Locate the cell with the specified text and output its [X, Y] center coordinate. 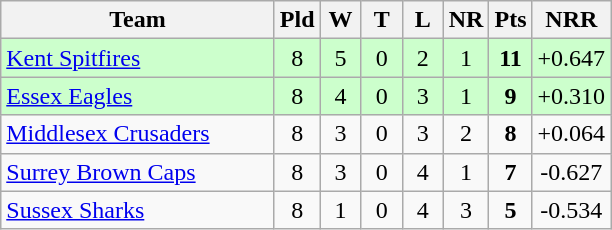
Pts [510, 20]
NRR [572, 20]
W [340, 20]
L [422, 20]
T [382, 20]
+0.647 [572, 58]
Kent Spitfires [138, 58]
Middlesex Crusaders [138, 134]
Surrey Brown Caps [138, 172]
Pld [297, 20]
7 [510, 172]
-0.534 [572, 210]
+0.064 [572, 134]
Essex Eagles [138, 96]
Team [138, 20]
9 [510, 96]
NR [466, 20]
Sussex Sharks [138, 210]
-0.627 [572, 172]
11 [510, 58]
+0.310 [572, 96]
